For the text-containing cell, return its midpoint in (X, Y) coordinate format. 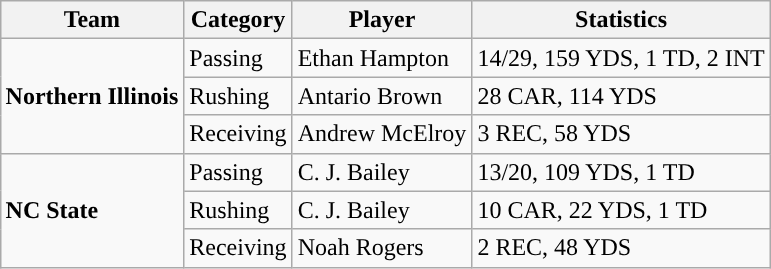
13/20, 109 YDS, 1 TD (621, 172)
Antario Brown (382, 96)
Statistics (621, 20)
Noah Rogers (382, 248)
3 REC, 58 YDS (621, 134)
14/29, 159 YDS, 1 TD, 2 INT (621, 58)
10 CAR, 22 YDS, 1 TD (621, 210)
NC State (92, 210)
Northern Illinois (92, 96)
Player (382, 20)
Ethan Hampton (382, 58)
Category (238, 20)
Andrew McElroy (382, 134)
28 CAR, 114 YDS (621, 96)
2 REC, 48 YDS (621, 248)
Team (92, 20)
